For the text-containing cell, return its midpoint in [X, Y] coordinate format. 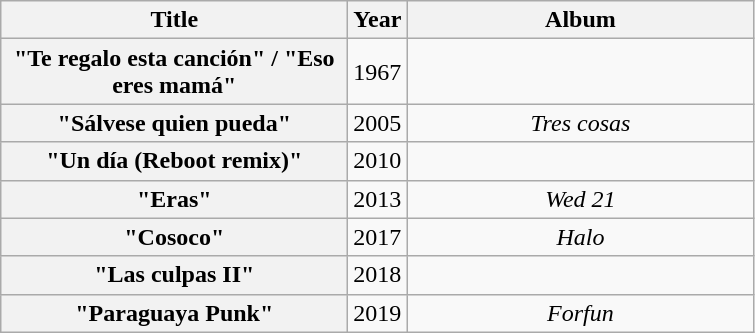
Forfun [580, 313]
Album [580, 20]
Halo [580, 237]
2005 [378, 123]
"Paraguaya Punk" [174, 313]
2017 [378, 237]
2019 [378, 313]
"Las culpas II" [174, 275]
1967 [378, 72]
2010 [378, 161]
"Te regalo esta canción" / "Eso eres mamá" [174, 72]
Title [174, 20]
2018 [378, 275]
Year [378, 20]
"Cosoco" [174, 237]
"Eras" [174, 199]
2013 [378, 199]
"Un día (Reboot remix)" [174, 161]
"Sálvese quien pueda" [174, 123]
Wed 21 [580, 199]
Tres cosas [580, 123]
